Identify which cell holds the provided text, then report its [X, Y] central coordinate. 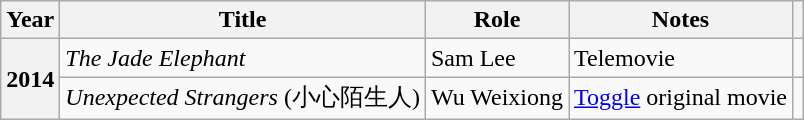
Telemovie [680, 58]
Role [496, 20]
Sam Lee [496, 58]
Unexpected Strangers (小心陌生人) [243, 98]
Wu Weixiong [496, 98]
Toggle original movie [680, 98]
Title [243, 20]
Notes [680, 20]
The Jade Elephant [243, 58]
Year [30, 20]
2014 [30, 80]
